Pinpoint the cell where the given text exists, returning its (X, Y) midpoint coordinate. 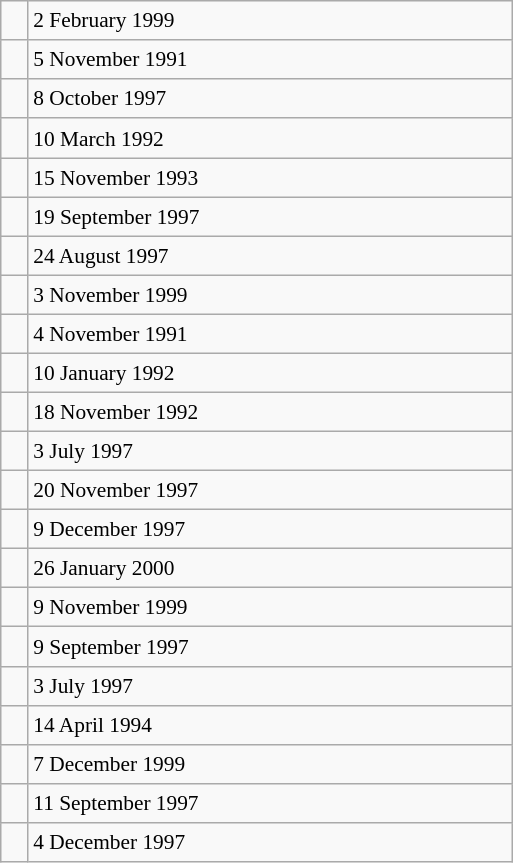
7 December 1999 (270, 764)
18 November 1992 (270, 412)
10 March 1992 (270, 138)
10 January 1992 (270, 372)
2 February 1999 (270, 20)
4 December 1997 (270, 843)
5 November 1991 (270, 60)
9 December 1997 (270, 530)
15 November 1993 (270, 178)
9 November 1999 (270, 608)
3 November 1999 (270, 294)
4 November 1991 (270, 334)
26 January 2000 (270, 568)
8 October 1997 (270, 98)
11 September 1997 (270, 802)
9 September 1997 (270, 646)
20 November 1997 (270, 490)
24 August 1997 (270, 256)
14 April 1994 (270, 724)
19 September 1997 (270, 216)
